Output the [x, y] coordinate of the center of the cell containing the given text.  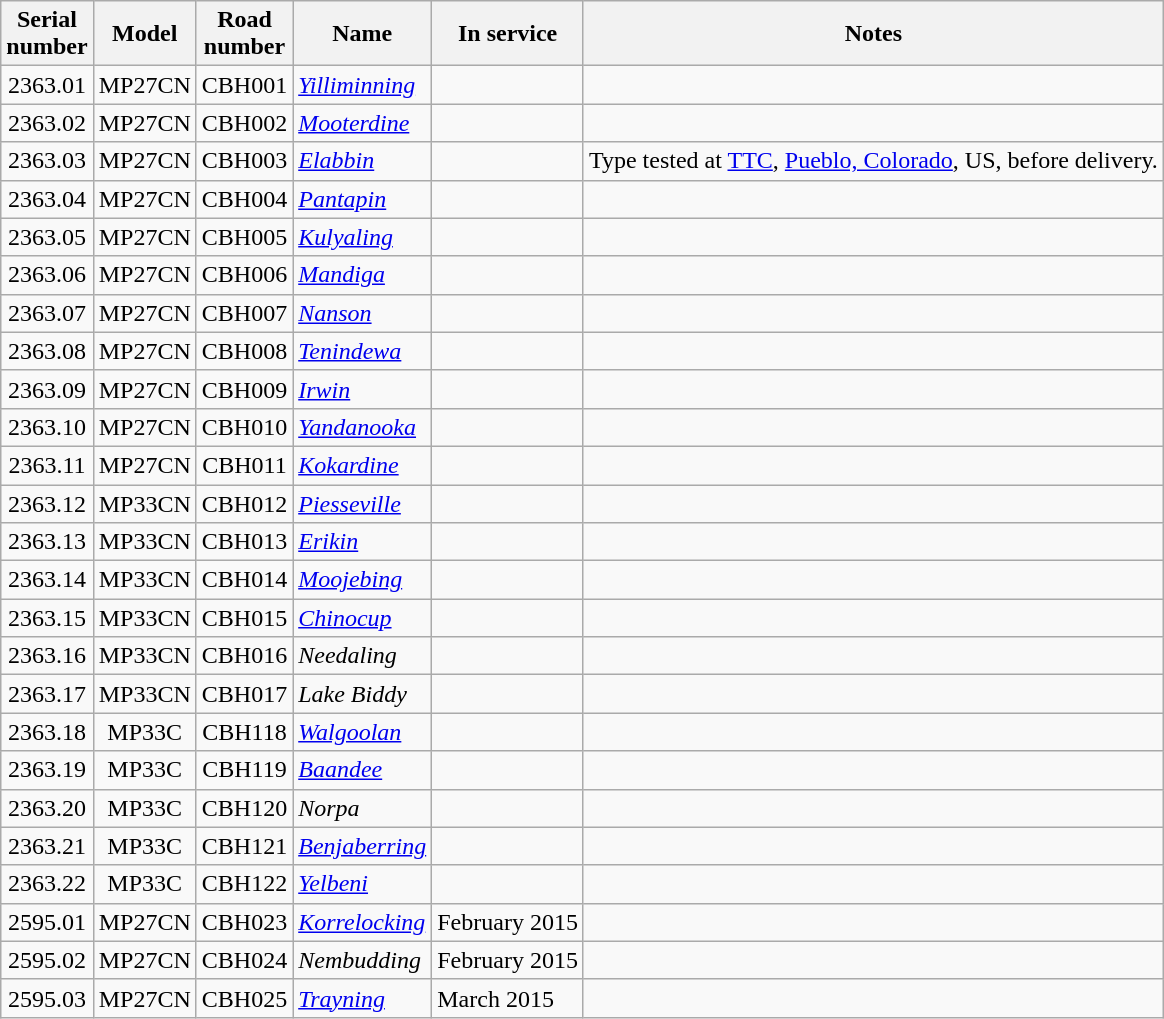
2363.02 [47, 123]
Type tested at TTC, Pueblo, Colorado, US, before delivery. [873, 161]
In service [508, 34]
CBH122 [244, 884]
CBH025 [244, 998]
CBH002 [244, 123]
2363.03 [47, 161]
Yandanooka [362, 427]
CBH010 [244, 427]
Walgoolan [362, 732]
Serialnumber [47, 34]
CBH007 [244, 313]
Elabbin [362, 161]
CBH001 [244, 85]
2595.03 [47, 998]
Needaling [362, 656]
Lake Biddy [362, 694]
2363.08 [47, 351]
2363.22 [47, 884]
CBH013 [244, 542]
Baandee [362, 770]
Mooterdine [362, 123]
Notes [873, 34]
CBH119 [244, 770]
CBH118 [244, 732]
CBH023 [244, 922]
Norpa [362, 808]
2363.21 [47, 846]
CBH120 [244, 808]
CBH003 [244, 161]
2363.16 [47, 656]
CBH121 [244, 846]
CBH008 [244, 351]
2363.12 [47, 503]
2363.11 [47, 465]
CBH006 [244, 275]
Roadnumber [244, 34]
2363.13 [47, 542]
2363.06 [47, 275]
CBH016 [244, 656]
2363.10 [47, 427]
Moojebing [362, 580]
Pantapin [362, 199]
2363.09 [47, 389]
Model [144, 34]
Nanson [362, 313]
2363.15 [47, 618]
CBH005 [244, 237]
March 2015 [508, 998]
2363.01 [47, 85]
Yilliminning [362, 85]
Kokardine [362, 465]
Piesseville [362, 503]
CBH024 [244, 960]
Yelbeni [362, 884]
Tenindewa [362, 351]
Erikin [362, 542]
Nembudding [362, 960]
CBH017 [244, 694]
2363.20 [47, 808]
CBH009 [244, 389]
Trayning [362, 998]
2363.07 [47, 313]
CBH004 [244, 199]
2363.17 [47, 694]
2595.01 [47, 922]
2363.19 [47, 770]
2595.02 [47, 960]
Benjaberring [362, 846]
Chinocup [362, 618]
2363.05 [47, 237]
Irwin [362, 389]
Korrelocking [362, 922]
2363.14 [47, 580]
CBH012 [244, 503]
2363.04 [47, 199]
CBH014 [244, 580]
Name [362, 34]
CBH015 [244, 618]
2363.18 [47, 732]
Kulyaling [362, 237]
CBH011 [244, 465]
Mandiga [362, 275]
